Scan for the cell matching the given text and deliver its (x, y) coordinate at center. 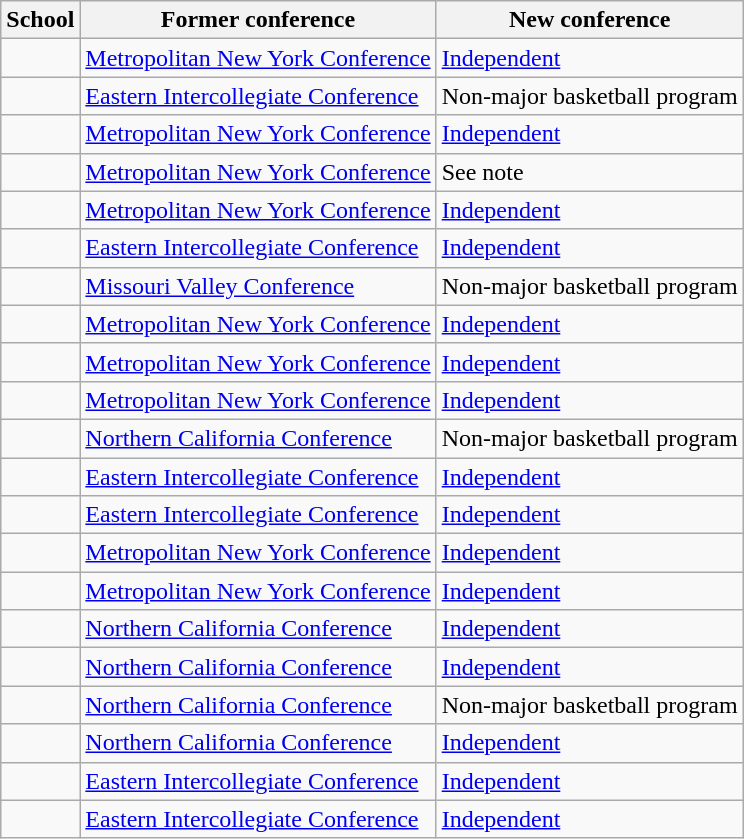
Missouri Valley Conference (258, 286)
See note (590, 172)
School (40, 20)
New conference (590, 20)
Former conference (258, 20)
